Scan for the cell matching the given text and deliver its [x, y] coordinate at center. 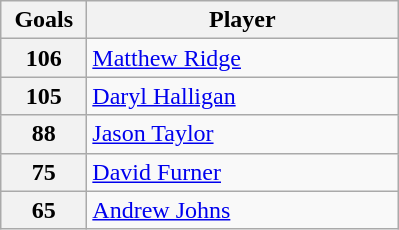
88 [44, 134]
Daryl Halligan [242, 96]
75 [44, 172]
Goals [44, 20]
Player [242, 20]
Andrew Johns [242, 210]
65 [44, 210]
Matthew Ridge [242, 58]
Jason Taylor [242, 134]
David Furner [242, 172]
106 [44, 58]
105 [44, 96]
